Provide the (x, y) coordinate of the cell's center where the given text is located.  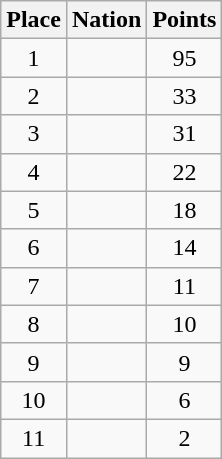
33 (184, 96)
8 (34, 324)
Nation (106, 20)
31 (184, 134)
5 (34, 210)
Place (34, 20)
22 (184, 172)
4 (34, 172)
3 (34, 134)
14 (184, 248)
95 (184, 58)
Points (184, 20)
1 (34, 58)
18 (184, 210)
7 (34, 286)
